Determine the (X, Y) coordinate at the center of the cell enclosing the given text.  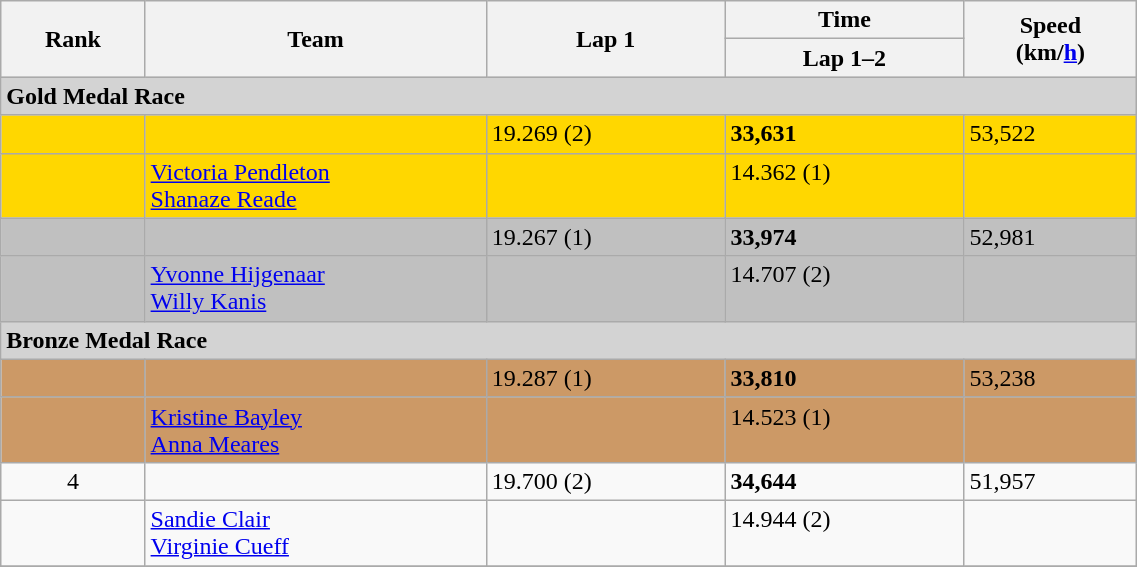
Bronze Medal Race (569, 340)
52,981 (1050, 237)
14.523 (1) (844, 430)
34,644 (844, 481)
19.700 (2) (606, 481)
Yvonne HijgenaarWilly Kanis (316, 288)
33,974 (844, 237)
14.944 (2) (844, 532)
33,810 (844, 378)
Rank (73, 39)
14.362 (1) (844, 186)
19.287 (1) (606, 378)
Kristine BayleyAnna Meares (316, 430)
33,631 (844, 134)
4 (73, 481)
Sandie ClairVirginie Cueff (316, 532)
19.269 (2) (606, 134)
Speed(km/h) (1050, 39)
19.267 (1) (606, 237)
Gold Medal Race (569, 96)
53,238 (1050, 378)
Lap 1–2 (844, 58)
14.707 (2) (844, 288)
Victoria PendletonShanaze Reade (316, 186)
51,957 (1050, 481)
53,522 (1050, 134)
Team (316, 39)
Lap 1 (606, 39)
Time (844, 20)
